Return the [x, y] coordinate for the center point of the cell that contains the specified text.  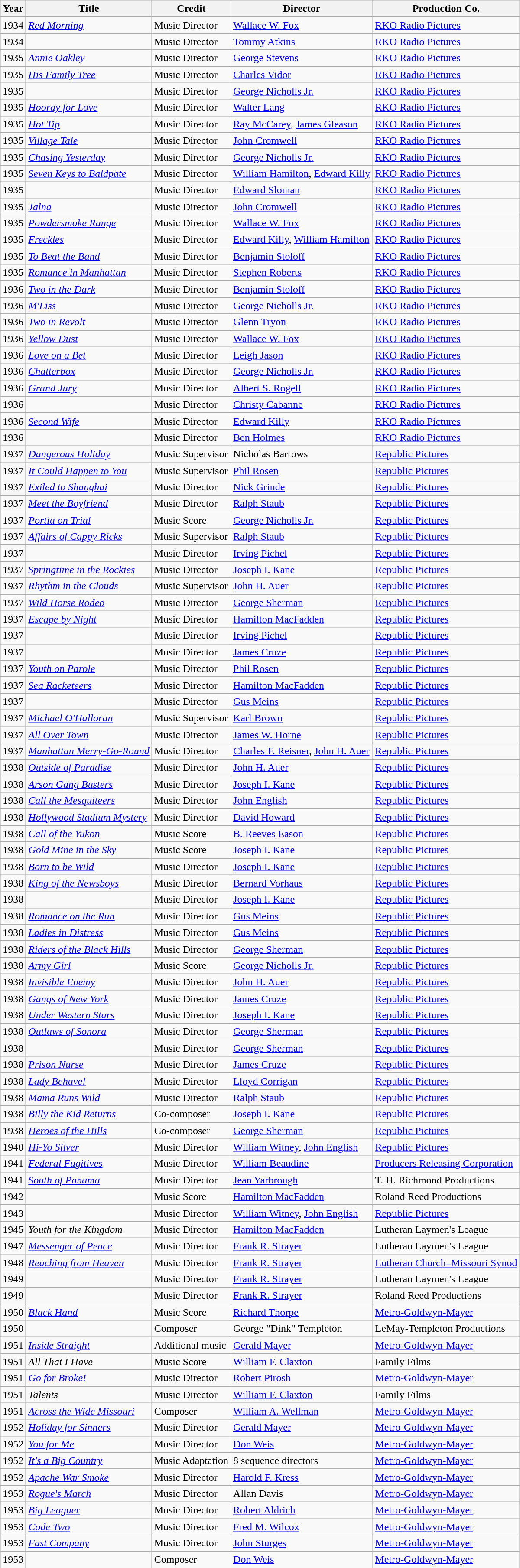
His Family Tree [89, 75]
Outside of Paradise [89, 768]
Springtime in the Rockies [89, 570]
Robert Pirosh [302, 1378]
Rogue's March [89, 1493]
Freckles [89, 240]
Red Morning [89, 25]
Hollywood Stadium Mystery [89, 817]
Holiday for Sinners [89, 1428]
Call the Mesquiteers [89, 801]
T. H. Richmond Productions [446, 1180]
Exiled to Shanghai [89, 487]
Army Girl [89, 965]
Glenn Tryon [302, 322]
All Over Town [89, 735]
Code Two [89, 1526]
Music Adaptation [191, 1460]
Jean Yarbrough [302, 1180]
Federal Fugitives [89, 1164]
1948 [13, 1263]
William Hamilton, Edward Killy [302, 173]
Year [13, 9]
Love on a Bet [89, 355]
Lady Behave! [89, 1081]
Portia on Trial [89, 520]
Bernard Vorhaus [302, 883]
1943 [13, 1213]
Edward Killy, William Hamilton [302, 240]
Tommy Atkins [302, 42]
King of the Newsboys [89, 883]
James W. Horne [302, 735]
Village Tale [89, 140]
M'Liss [89, 306]
Lloyd Corrigan [302, 1081]
Karl Brown [302, 718]
LeMay-Templeton Productions [446, 1329]
Ladies in Distress [89, 932]
Allan Davis [302, 1493]
George Stevens [302, 58]
Robert Aldrich [302, 1510]
Powdersmoke Range [89, 223]
Youth for the Kingdom [89, 1229]
David Howard [302, 817]
Talents [89, 1395]
Escape by Night [89, 619]
South of Panama [89, 1180]
Chatterbox [89, 372]
Fred M. Wilcox [302, 1526]
1940 [13, 1147]
Seven Keys to Baldpate [89, 173]
Messenger of Peace [89, 1246]
Albert S. Rogell [302, 388]
B. Reeves Eason [302, 834]
Edward Sloman [302, 190]
Gangs of New York [89, 998]
Outlaws of Sonora [89, 1032]
Charles F. Reisner, John H. Auer [302, 751]
Stephen Roberts [302, 273]
8 sequence directors [302, 1460]
Director [302, 9]
Hot Tip [89, 124]
Chasing Yesterday [89, 157]
Under Western Stars [89, 1015]
You for Me [89, 1444]
Second Wife [89, 421]
Nicholas Barrows [302, 454]
Grand Jury [89, 388]
1947 [13, 1246]
Billy the Kid Returns [89, 1114]
Sea Racketeers [89, 685]
Dangerous Holiday [89, 454]
Romance in Manhattan [89, 273]
Riders of the Black Hills [89, 949]
Affairs of Cappy Ricks [89, 537]
Nick Grinde [302, 487]
Ray McCarey, James Gleason [302, 124]
Production Co. [446, 9]
John Sturges [302, 1543]
Gold Mine in the Sky [89, 850]
Hi-Yo Silver [89, 1147]
Charles Vidor [302, 75]
Richard Thorpe [302, 1312]
To Beat the Band [89, 256]
Edward Killy [302, 421]
Inside Straight [89, 1345]
Title [89, 9]
Born to be Wild [89, 867]
Black Hand [89, 1312]
Big Leaguer [89, 1510]
All That I Have [89, 1362]
It's a Big Country [89, 1460]
Apache War Smoke [89, 1477]
Michael O'Halloran [89, 718]
Reaching from Heaven [89, 1263]
Manhattan Merry-Go-Round [89, 751]
Hooray for Love [89, 108]
Go for Broke! [89, 1378]
Across the Wide Missouri [89, 1411]
Leigh Jason [302, 355]
Arson Gang Busters [89, 784]
Call of the Yukon [89, 834]
Prison Nurse [89, 1065]
It Could Happen to You [89, 470]
Harold F. Kress [302, 1477]
Walter Lang [302, 108]
1945 [13, 1229]
William Beaudine [302, 1164]
Two in the Dark [89, 289]
Heroes of the Hills [89, 1131]
Additional music [191, 1345]
Wild Horse Rodeo [89, 603]
Producers Releasing Corporation [446, 1164]
Mama Runs Wild [89, 1098]
Invisible Enemy [89, 982]
Credit [191, 9]
George "Dink" Templeton [302, 1329]
Rhythm in the Clouds [89, 586]
Fast Company [89, 1543]
Lutheran Church–Missouri Synod [446, 1263]
Youth on Parole [89, 668]
Yellow Dust [89, 339]
Christy Cabanne [302, 404]
Meet the Boyfriend [89, 504]
Ben Holmes [302, 437]
John English [302, 801]
Romance on the Run [89, 916]
William A. Wellman [302, 1411]
Jalna [89, 207]
Two in Revolt [89, 322]
1942 [13, 1196]
Annie Oakley [89, 58]
